Return [X, Y] of the center of cell containing provided text 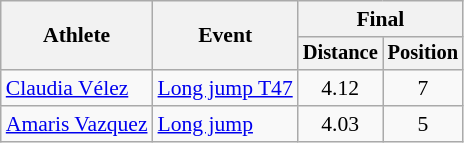
Event [226, 36]
Long jump T47 [226, 88]
Distance [340, 54]
4.12 [340, 88]
Final [380, 19]
Amaris Vazquez [77, 124]
7 [423, 88]
Long jump [226, 124]
Athlete [77, 36]
5 [423, 124]
4.03 [340, 124]
Position [423, 54]
Claudia Vélez [77, 88]
